Find where the given text appears and provide that cell's center as [x, y] coordinate. 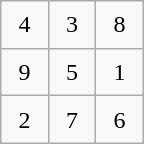
9 [24, 72]
6 [120, 120]
3 [72, 24]
7 [72, 120]
5 [72, 72]
2 [24, 120]
4 [24, 24]
8 [120, 24]
1 [120, 72]
